Provide the [x, y] coordinate of the cell's center where the given text is located.  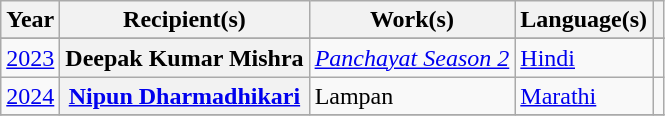
Panchayat Season 2 [412, 58]
Nipun Dharmadhikari [184, 96]
Year [30, 20]
2023 [30, 58]
Marathi [584, 96]
Hindi [584, 58]
Deepak Kumar Mishra [184, 58]
Recipient(s) [184, 20]
Lampan [412, 96]
Language(s) [584, 20]
Work(s) [412, 20]
2024 [30, 96]
